Scan for the cell matching the given text and deliver its [X, Y] coordinate at center. 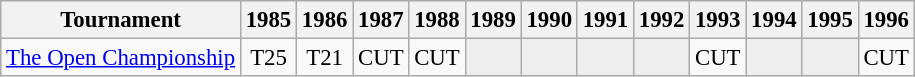
1992 [661, 20]
T25 [268, 58]
1990 [549, 20]
The Open Championship [121, 58]
1989 [493, 20]
1996 [886, 20]
1995 [830, 20]
1988 [437, 20]
1986 [325, 20]
1994 [774, 20]
1987 [381, 20]
1993 [718, 20]
1991 [605, 20]
1985 [268, 20]
Tournament [121, 20]
T21 [325, 58]
